Locate the cell with the specified text and output its (X, Y) center coordinate. 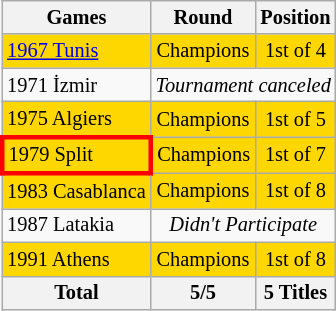
1st of 4 (295, 51)
1979 Split (76, 154)
1st of 7 (295, 154)
5/5 (204, 293)
Games (76, 17)
1991 Athens (76, 259)
1987 Latakia (76, 225)
1971 İzmir (76, 85)
1983 Casablanca (76, 190)
1st of 5 (295, 118)
Round (204, 17)
5 Titles (295, 293)
Position (295, 17)
1975 Algiers (76, 118)
Didn't Participate (244, 225)
Tournament canceled (244, 85)
1967 Tunis (76, 51)
Total (76, 293)
